Search for the cell housing the specified text and yield its [X, Y] center coordinate. 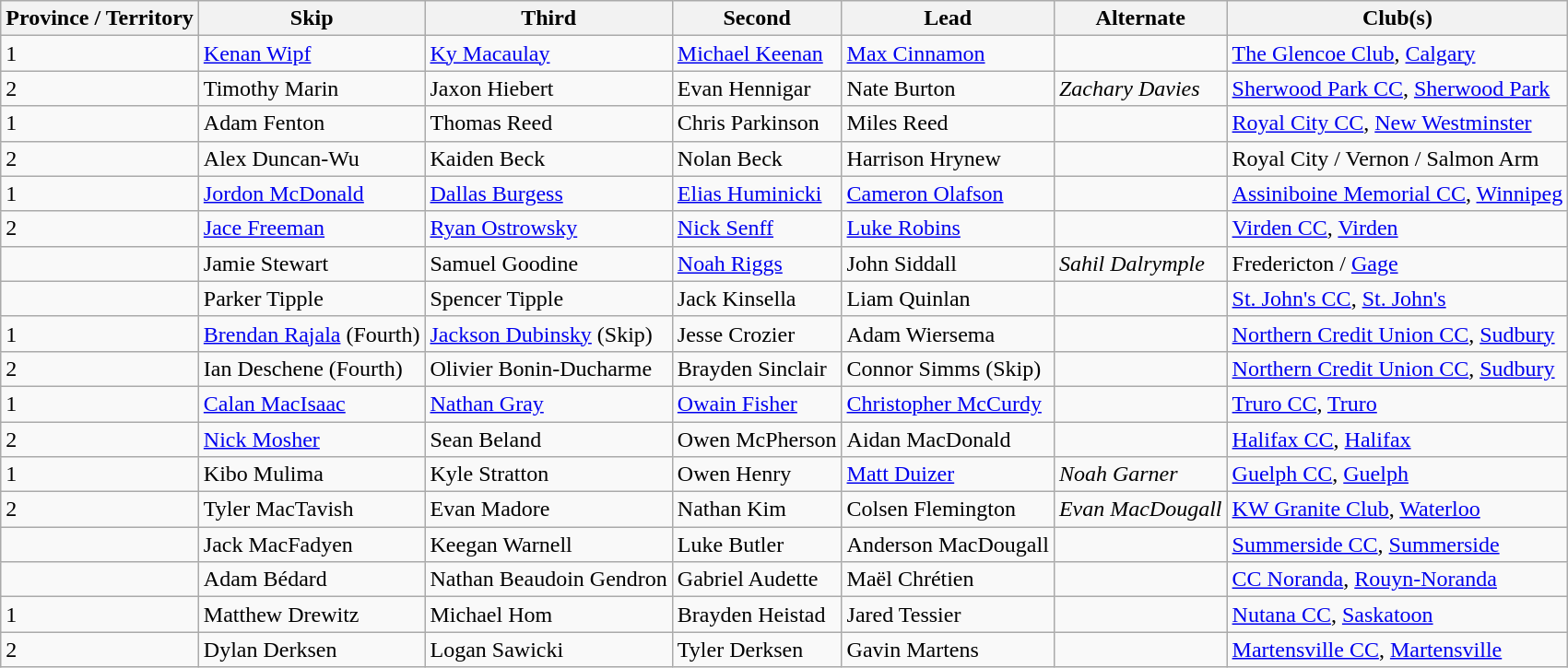
Aidan MacDonald [948, 439]
Jack Kinsella [757, 299]
Owen Henry [757, 475]
Logan Sawicki [548, 650]
Max Cinnamon [948, 53]
Keegan Warnell [548, 545]
Brendan Rajala (Fourth) [312, 334]
Miles Reed [948, 123]
Brayden Heistad [757, 615]
Sherwood Park CC, Sherwood Park [1397, 88]
Colsen Flemington [948, 510]
CC Noranda, Rouyn-Noranda [1397, 580]
Olivier Bonin-Ducharme [548, 369]
Jack MacFadyen [312, 545]
Nutana CC, Saskatoon [1397, 615]
Timothy Marin [312, 88]
Nathan Kim [757, 510]
Maël Chrétien [948, 580]
Tyler MacTavish [312, 510]
Alternate [1140, 18]
Halifax CC, Halifax [1397, 439]
Jordon McDonald [312, 193]
Nolan Beck [757, 158]
Noah Riggs [757, 264]
Adam Wiersema [948, 334]
Club(s) [1397, 18]
Adam Fenton [312, 123]
Kaiden Beck [548, 158]
Kibo Mulima [312, 475]
Nate Burton [948, 88]
Nick Mosher [312, 439]
Noah Garner [1140, 475]
Second [757, 18]
Michael Keenan [757, 53]
Third [548, 18]
Calan MacIsaac [312, 404]
Dylan Derksen [312, 650]
Assiniboine Memorial CC, Winnipeg [1397, 193]
Ian Deschene (Fourth) [312, 369]
Skip [312, 18]
Adam Bédard [312, 580]
Evan Madore [548, 510]
Virden CC, Virden [1397, 229]
Nathan Gray [548, 404]
Martensville CC, Martensville [1397, 650]
Anderson MacDougall [948, 545]
Jesse Crozier [757, 334]
Kyle Stratton [548, 475]
Harrison Hrynew [948, 158]
Chris Parkinson [757, 123]
Ky Macaulay [548, 53]
Liam Quinlan [948, 299]
Evan Hennigar [757, 88]
Jace Freeman [312, 229]
Luke Butler [757, 545]
Michael Hom [548, 615]
Parker Tipple [312, 299]
Brayden Sinclair [757, 369]
Jaxon Hiebert [548, 88]
Nathan Beaudoin Gendron [548, 580]
Lead [948, 18]
Thomas Reed [548, 123]
Alex Duncan-Wu [312, 158]
Kenan Wipf [312, 53]
Sean Beland [548, 439]
Dallas Burgess [548, 193]
Truro CC, Truro [1397, 404]
Connor Simms (Skip) [948, 369]
Cameron Olafson [948, 193]
Samuel Goodine [548, 264]
Zachary Davies [1140, 88]
Royal City / Vernon / Salmon Arm [1397, 158]
Jared Tessier [948, 615]
Province / Territory [100, 18]
Owen McPherson [757, 439]
Summerside CC, Summerside [1397, 545]
Matthew Drewitz [312, 615]
Ryan Ostrowsky [548, 229]
The Glencoe Club, Calgary [1397, 53]
Royal City CC, New Westminster [1397, 123]
KW Granite Club, Waterloo [1397, 510]
Fredericton / Gage [1397, 264]
Nick Senff [757, 229]
Owain Fisher [757, 404]
Matt Duizer [948, 475]
Jackson Dubinsky (Skip) [548, 334]
Sahil Dalrymple [1140, 264]
St. John's CC, St. John's [1397, 299]
Gabriel Audette [757, 580]
Gavin Martens [948, 650]
John Siddall [948, 264]
Elias Huminicki [757, 193]
Jamie Stewart [312, 264]
Christopher McCurdy [948, 404]
Luke Robins [948, 229]
Guelph CC, Guelph [1397, 475]
Tyler Derksen [757, 650]
Evan MacDougall [1140, 510]
Spencer Tipple [548, 299]
